Extract the [x, y] coordinate from the center of the cell holding the provided text.  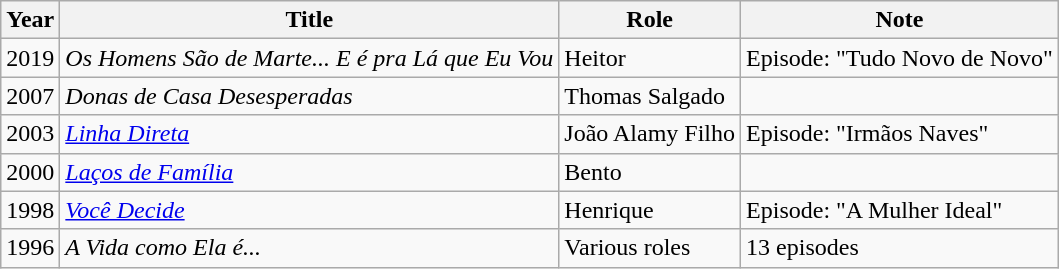
13 episodes [900, 248]
Linha Direta [310, 134]
Laços de Família [310, 172]
2003 [30, 134]
João Alamy Filho [650, 134]
Donas de Casa Desesperadas [310, 96]
2007 [30, 96]
Various roles [650, 248]
Bento [650, 172]
2000 [30, 172]
Heitor [650, 58]
Henrique [650, 210]
Episode: "Tudo Novo de Novo" [900, 58]
Os Homens São de Marte... E é pra Lá que Eu Vou [310, 58]
Note [900, 20]
1996 [30, 248]
Role [650, 20]
A Vida como Ela é... [310, 248]
Year [30, 20]
Thomas Salgado [650, 96]
Title [310, 20]
Episode: "A Mulher Ideal" [900, 210]
2019 [30, 58]
1998 [30, 210]
Você Decide [310, 210]
Episode: "Irmãos Naves" [900, 134]
